From the cell containing the given text, extract its center point as (X, Y) coordinate. 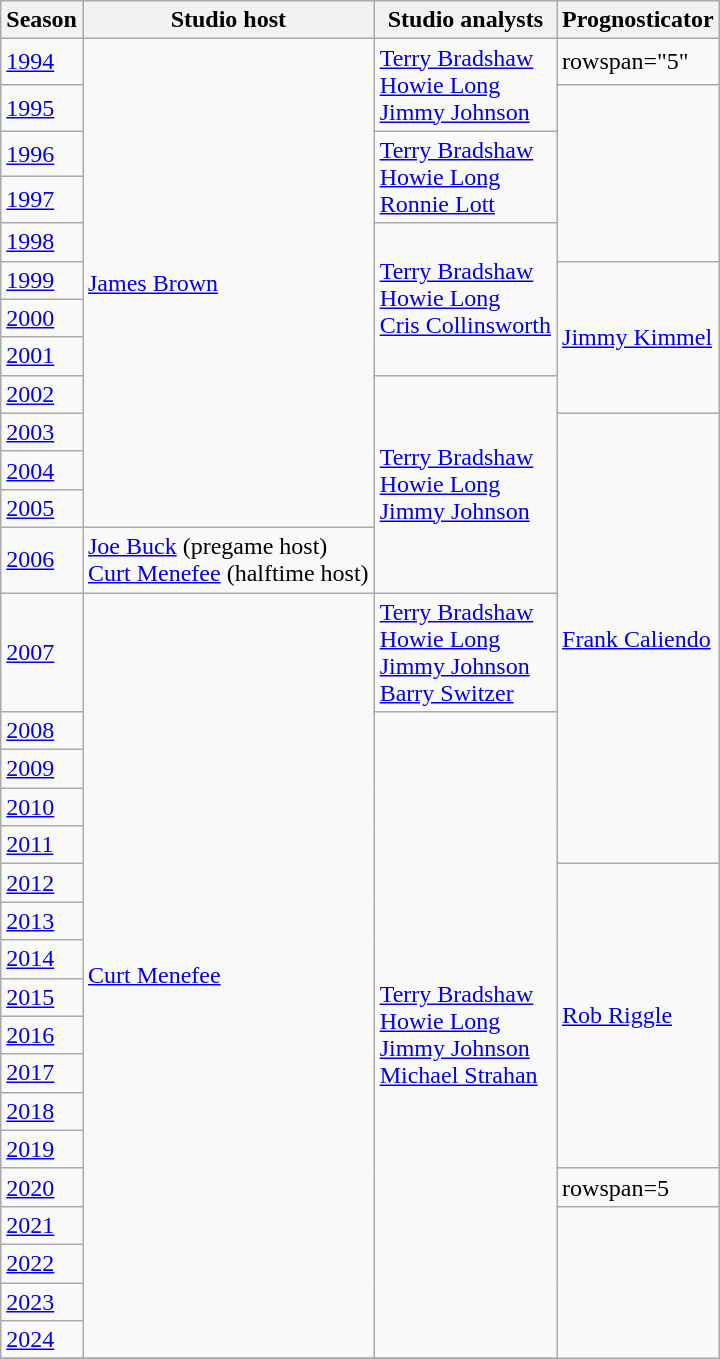
2018 (42, 1111)
2020 (42, 1187)
Studio host (228, 20)
rowspan=5 (638, 1187)
2007 (42, 652)
Studio analysts (465, 20)
2005 (42, 508)
1994 (42, 62)
James Brown (228, 284)
Jimmy Kimmel (638, 337)
Terry Bradshaw Howie Long Jimmy Johnson Michael Strahan (465, 1036)
2003 (42, 432)
2016 (42, 1035)
2012 (42, 883)
1995 (42, 108)
2024 (42, 1340)
2009 (42, 769)
Prognosticator (638, 20)
Joe Buck (pregame host)Curt Menefee (halftime host) (228, 560)
2021 (42, 1225)
2019 (42, 1149)
2010 (42, 807)
Terry Bradshaw Howie Long Jimmy Johnson Barry Switzer (465, 652)
2022 (42, 1263)
rowspan="5" (638, 62)
2011 (42, 845)
1998 (42, 242)
Frank Caliendo (638, 638)
2013 (42, 921)
2023 (42, 1301)
Terry Bradshaw Howie Long Cris Collinsworth (465, 299)
1997 (42, 200)
Terry Bradshaw Howie Long Ronnie Lott (465, 177)
2017 (42, 1073)
2014 (42, 959)
2002 (42, 394)
2015 (42, 997)
2004 (42, 470)
Rob Riggle (638, 1016)
Season (42, 20)
2006 (42, 560)
2001 (42, 356)
1996 (42, 154)
1999 (42, 280)
2000 (42, 318)
Curt Menefee (228, 975)
2008 (42, 731)
